Return the [X, Y] coordinate for the center point of the cell that contains the specified text.  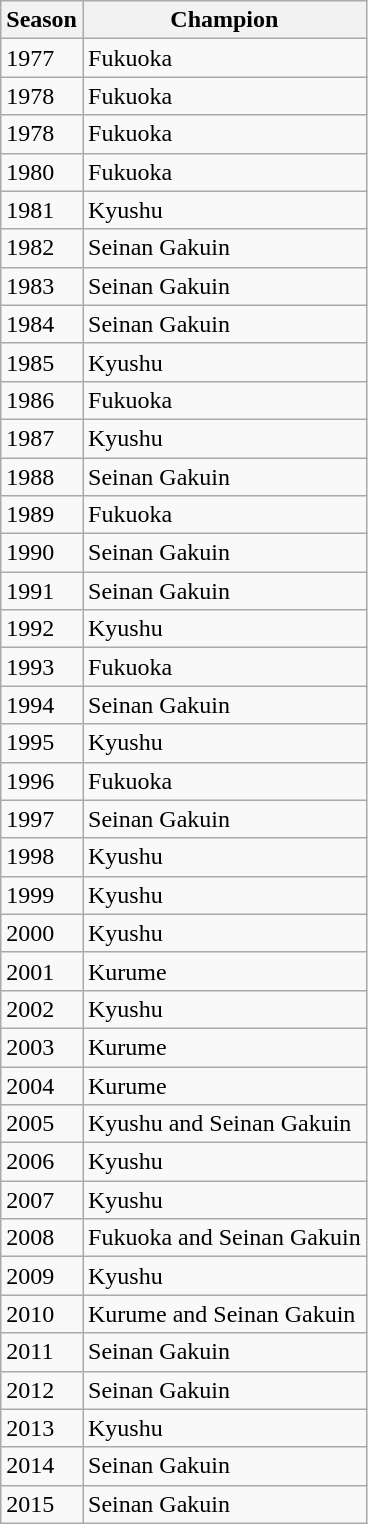
2009 [42, 1276]
1995 [42, 743]
2001 [42, 971]
Fukuoka and Seinan Gakuin [224, 1238]
1981 [42, 210]
2015 [42, 1504]
Kurume and Seinan Gakuin [224, 1314]
1996 [42, 781]
2010 [42, 1314]
1988 [42, 477]
Season [42, 20]
2003 [42, 1047]
2004 [42, 1085]
1998 [42, 857]
1999 [42, 895]
1980 [42, 172]
2011 [42, 1352]
2012 [42, 1390]
2005 [42, 1124]
2008 [42, 1238]
1997 [42, 819]
1990 [42, 553]
1992 [42, 629]
1985 [42, 362]
1983 [42, 286]
1989 [42, 515]
2014 [42, 1466]
1987 [42, 438]
2002 [42, 1009]
2006 [42, 1162]
1982 [42, 248]
1977 [42, 58]
Kyushu and Seinan Gakuin [224, 1124]
2013 [42, 1428]
2007 [42, 1200]
1984 [42, 324]
1991 [42, 591]
1986 [42, 400]
1994 [42, 705]
Champion [224, 20]
1993 [42, 667]
2000 [42, 933]
